Provide the [x, y] coordinate of the cell's center where the given text is located.  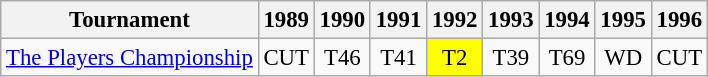
Tournament [130, 20]
1991 [398, 20]
1993 [511, 20]
1992 [455, 20]
1990 [342, 20]
1995 [623, 20]
WD [623, 58]
T2 [455, 58]
T46 [342, 58]
1989 [286, 20]
T39 [511, 58]
1996 [679, 20]
T69 [567, 58]
1994 [567, 20]
T41 [398, 58]
The Players Championship [130, 58]
